Identify which cell holds the provided text, then report its (X, Y) central coordinate. 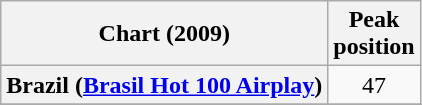
47 (374, 85)
Peakposition (374, 34)
Brazil (Brasil Hot 100 Airplay) (164, 85)
Chart (2009) (164, 34)
